Extract the (X, Y) coordinate from the center of the cell holding the provided text.  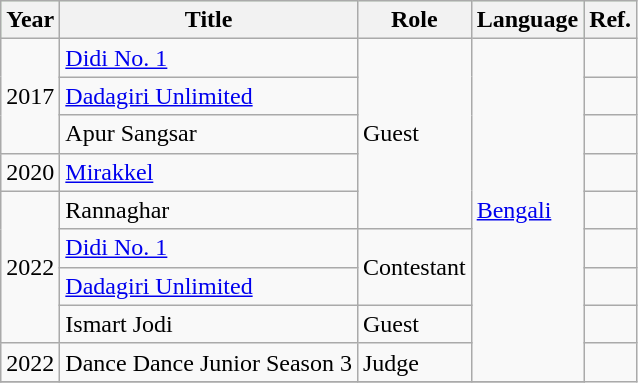
Ref. (610, 20)
Year (30, 20)
Contestant (414, 267)
Dance Dance Junior Season 3 (209, 362)
Language (527, 20)
Judge (414, 362)
Rannaghar (209, 210)
2020 (30, 172)
2017 (30, 96)
Apur Sangsar (209, 134)
Bengali (527, 210)
Mirakkel (209, 172)
Ismart Jodi (209, 324)
Title (209, 20)
Role (414, 20)
